Detect which cell encompasses the target text, then output its [x, y] center coordinate. 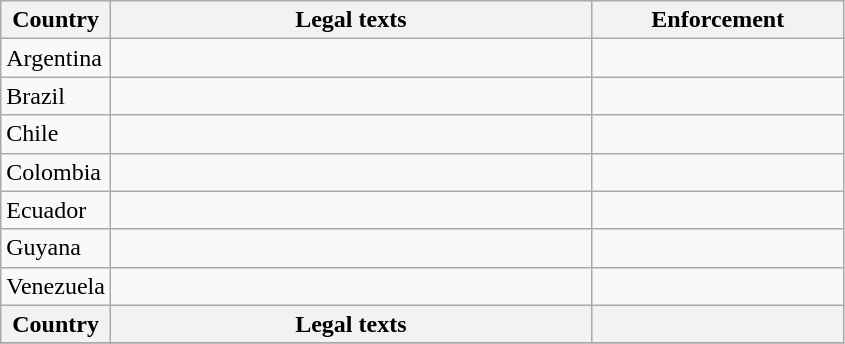
Ecuador [56, 210]
Guyana [56, 248]
Enforcement [718, 20]
Chile [56, 134]
Venezuela [56, 286]
Colombia [56, 172]
Argentina [56, 58]
Brazil [56, 96]
